Capture the cell that displays the provided text and extract its [X, Y] central coordinate. 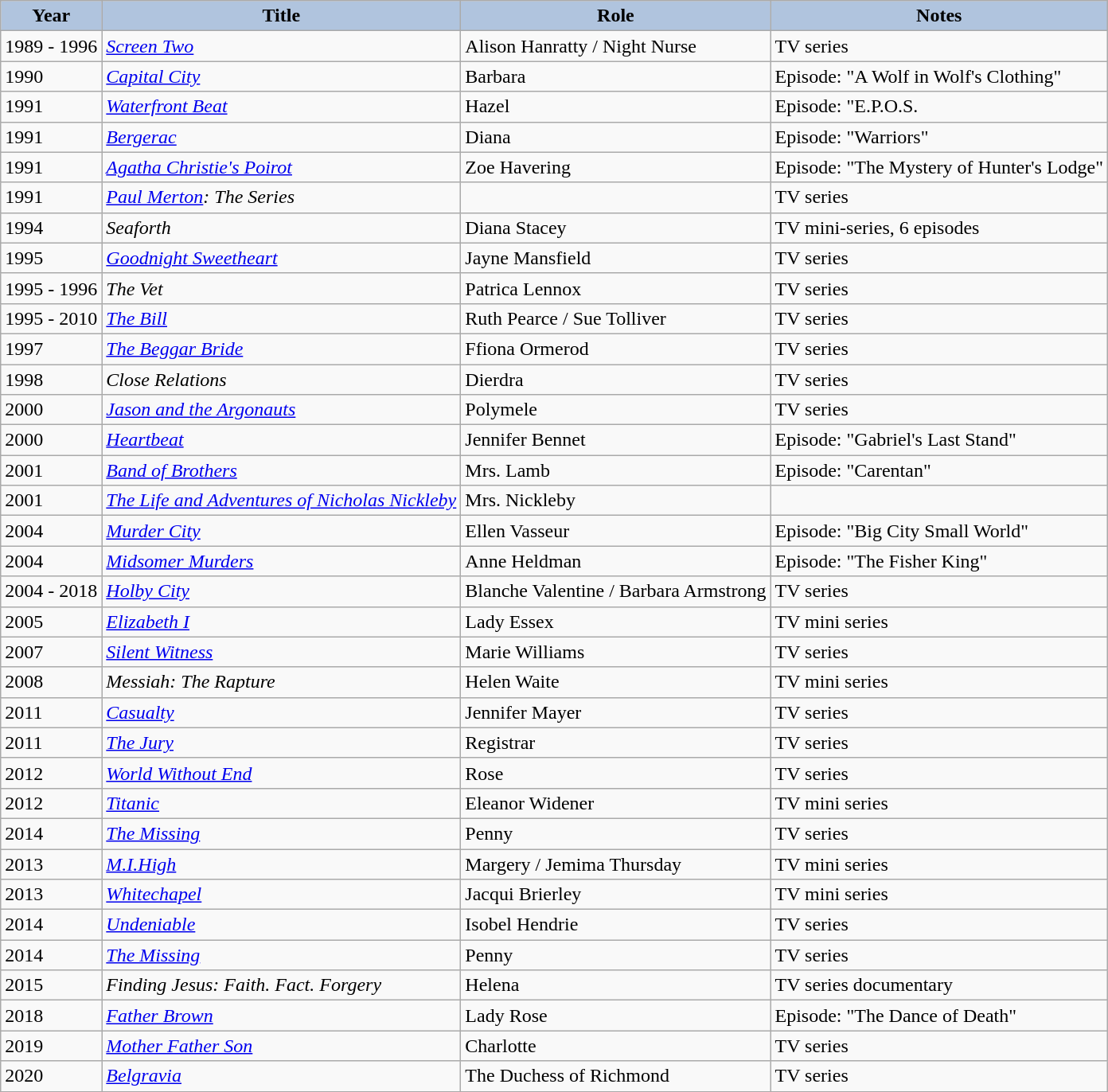
TV mini-series, 6 episodes [939, 228]
Jennifer Mayer [616, 712]
Mother Father Son [282, 1046]
Murder City [282, 531]
Silent Witness [282, 652]
Close Relations [282, 380]
Isobel Hendrie [616, 925]
2005 [51, 622]
Charlotte [616, 1046]
Eleanor Widener [616, 803]
Episode: "A Wolf in Wolf's Clothing" [939, 76]
Barbara [616, 76]
1998 [51, 380]
Episode: "The Mystery of Hunter's Lodge" [939, 167]
Belgravia [282, 1076]
Jayne Mansfield [616, 258]
1990 [51, 76]
2020 [51, 1076]
Goodnight Sweetheart [282, 258]
1989 - 1996 [51, 46]
1995 [51, 258]
The Beggar Bride [282, 349]
TV series documentary [939, 985]
World Without End [282, 773]
Agatha Christie's Poirot [282, 167]
Dierdra [616, 380]
2004 - 2018 [51, 591]
2015 [51, 985]
Episode: "Carentan" [939, 470]
Elizabeth I [282, 622]
Paul Merton: The Series [282, 197]
Patrica Lennox [616, 288]
M.I.High [282, 864]
Helen Waite [616, 682]
Episode: "E.P.O.S. [939, 107]
Whitechapel [282, 895]
Diana Stacey [616, 228]
The Jury [282, 743]
Episode: "Big City Small World" [939, 531]
2007 [51, 652]
Polymele [616, 410]
Bergerac [282, 137]
Lady Rose [616, 1016]
Father Brown [282, 1016]
Episode: "The Dance of Death" [939, 1016]
Lady Essex [616, 622]
2008 [51, 682]
The Vet [282, 288]
The Duchess of Richmond [616, 1076]
Jennifer Bennet [616, 440]
Ruth Pearce / Sue Tolliver [616, 318]
Helena [616, 985]
Ffiona Ormerod [616, 349]
Seaforth [282, 228]
Undeniable [282, 925]
Anne Heldman [616, 561]
1997 [51, 349]
1994 [51, 228]
Episode: "Warriors" [939, 137]
Marie Williams [616, 652]
Holby City [282, 591]
Mrs. Nickleby [616, 501]
Capital City [282, 76]
The Bill [282, 318]
Mrs. Lamb [616, 470]
Year [51, 16]
Band of Brothers [282, 470]
Registrar [616, 743]
Hazel [616, 107]
Episode: "Gabriel's Last Stand" [939, 440]
2018 [51, 1016]
Ellen Vasseur [616, 531]
Rose [616, 773]
Finding Jesus: Faith. Fact. Forgery [282, 985]
Alison Hanratty / Night Nurse [616, 46]
Screen Two [282, 46]
1995 - 2010 [51, 318]
Role [616, 16]
The Life and Adventures of Nicholas Nickleby [282, 501]
Jason and the Argonauts [282, 410]
Title [282, 16]
Diana [616, 137]
Margery / Jemima Thursday [616, 864]
Midsomer Murders [282, 561]
Jacqui Brierley [616, 895]
Heartbeat [282, 440]
Waterfront Beat [282, 107]
Titanic [282, 803]
Blanche Valentine / Barbara Armstrong [616, 591]
Notes [939, 16]
Messiah: The Rapture [282, 682]
Episode: "The Fisher King" [939, 561]
2019 [51, 1046]
Casualty [282, 712]
1995 - 1996 [51, 288]
Zoe Havering [616, 167]
